Scan for the cell matching the given text and deliver its [X, Y] coordinate at center. 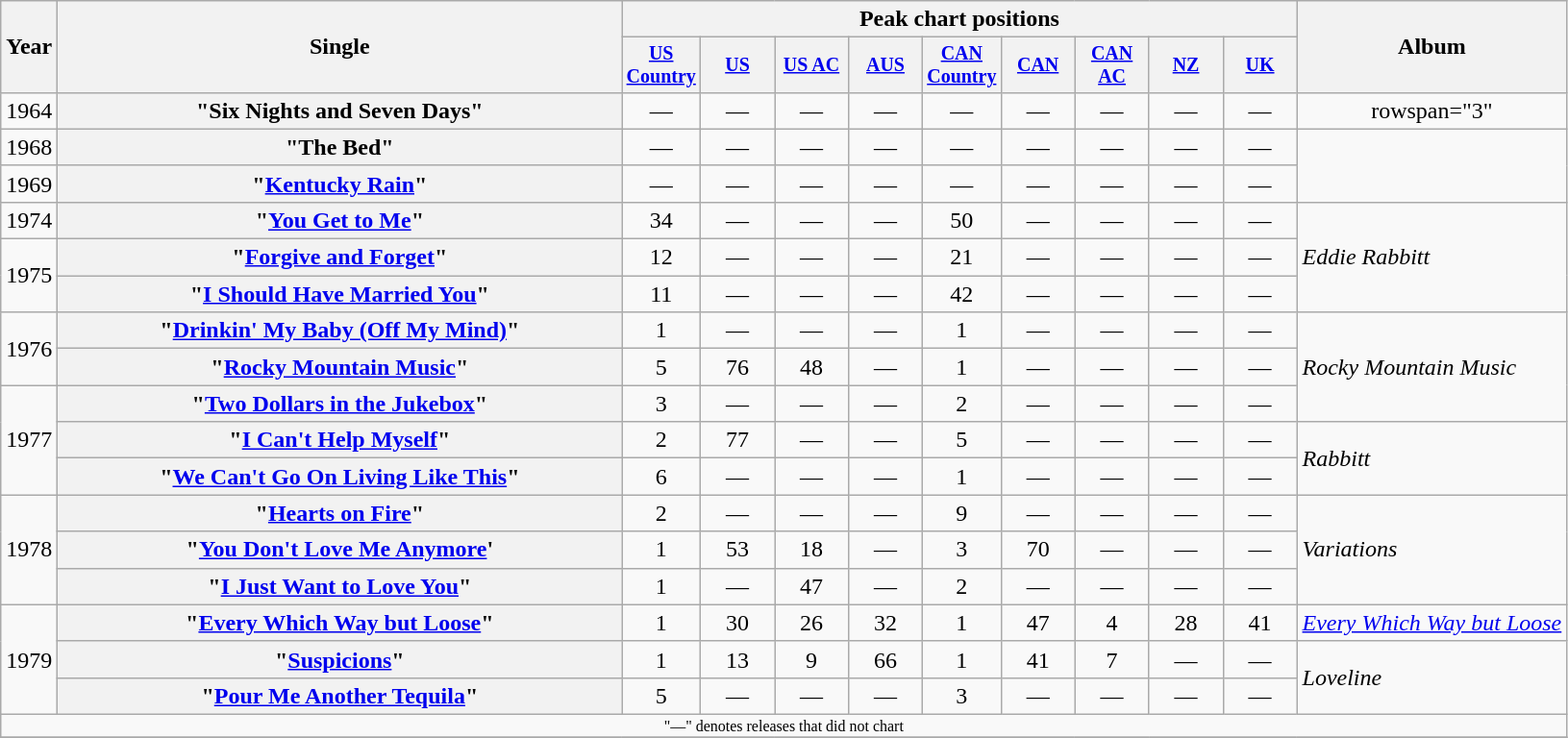
1976 [29, 349]
1975 [29, 276]
Every Which Way but Loose [1432, 623]
1979 [29, 659]
"I Just Want to Love You" [340, 586]
34 [661, 220]
Rocky Mountain Music [1432, 367]
"Forgive and Forget" [340, 258]
"Drinkin' My Baby (Off My Mind)" [340, 331]
Loveline [1432, 677]
1978 [29, 550]
Year [29, 47]
70 [1038, 550]
"You Get to Me" [340, 220]
1974 [29, 220]
UK [1259, 65]
6 [661, 477]
28 [1186, 623]
rowspan="3" [1432, 111]
CAN AC [1111, 65]
CAN [1038, 65]
7 [1111, 659]
"Rocky Mountain Music" [340, 367]
26 [811, 623]
53 [738, 550]
AUS [884, 65]
48 [811, 367]
50 [961, 220]
"I Should Have Married You" [340, 294]
66 [884, 659]
Variations [1432, 550]
Album [1432, 47]
US [738, 65]
NZ [1186, 65]
"Two Dollars in the Jukebox" [340, 404]
"—" denotes releases that did not chart [784, 726]
4 [1111, 623]
"Suspicions" [340, 659]
"We Can't Go On Living Like This" [340, 477]
"I Can't Help Myself" [340, 440]
Peak chart positions [959, 19]
13 [738, 659]
CAN Country [961, 65]
Rabbitt [1432, 458]
US AC [811, 65]
32 [884, 623]
21 [961, 258]
18 [811, 550]
42 [961, 294]
"The Bed" [340, 147]
US Country [661, 65]
Eddie Rabbitt [1432, 257]
12 [661, 258]
30 [738, 623]
1969 [29, 184]
"Pour Me Another Tequila" [340, 696]
1977 [29, 440]
"Hearts on Fire" [340, 513]
76 [738, 367]
1968 [29, 147]
Single [340, 47]
11 [661, 294]
"Six Nights and Seven Days" [340, 111]
"Every Which Way but Loose" [340, 623]
77 [738, 440]
1964 [29, 111]
"You Don't Love Me Anymore' [340, 550]
"Kentucky Rain" [340, 184]
